Return [X, Y] of the center of cell containing provided text 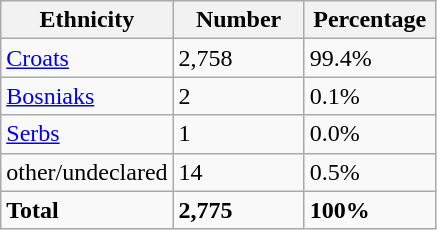
Bosniaks [87, 96]
99.4% [370, 58]
Serbs [87, 134]
0.1% [370, 96]
Croats [87, 58]
Percentage [370, 20]
14 [238, 172]
Total [87, 210]
other/undeclared [87, 172]
2,775 [238, 210]
2,758 [238, 58]
1 [238, 134]
0.5% [370, 172]
2 [238, 96]
Ethnicity [87, 20]
Number [238, 20]
100% [370, 210]
0.0% [370, 134]
